Return the [X, Y] coordinate for the center point of the cell that contains the specified text.  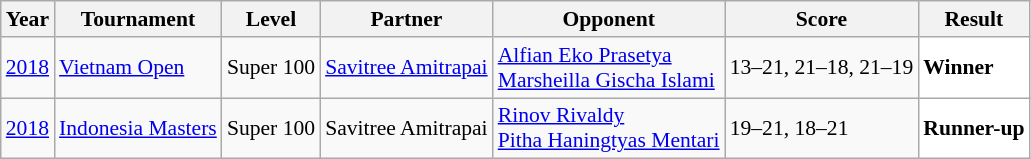
Partner [406, 19]
Year [28, 19]
Rinov Rivaldy Pitha Haningtyas Mentari [609, 128]
19–21, 18–21 [822, 128]
Result [974, 19]
Tournament [138, 19]
13–21, 21–18, 21–19 [822, 68]
Runner-up [974, 128]
Opponent [609, 19]
Winner [974, 68]
Score [822, 19]
Alfian Eko Prasetya Marsheilla Gischa Islami [609, 68]
Vietnam Open [138, 68]
Indonesia Masters [138, 128]
Level [271, 19]
